For the text-containing cell, return its midpoint in (X, Y) coordinate format. 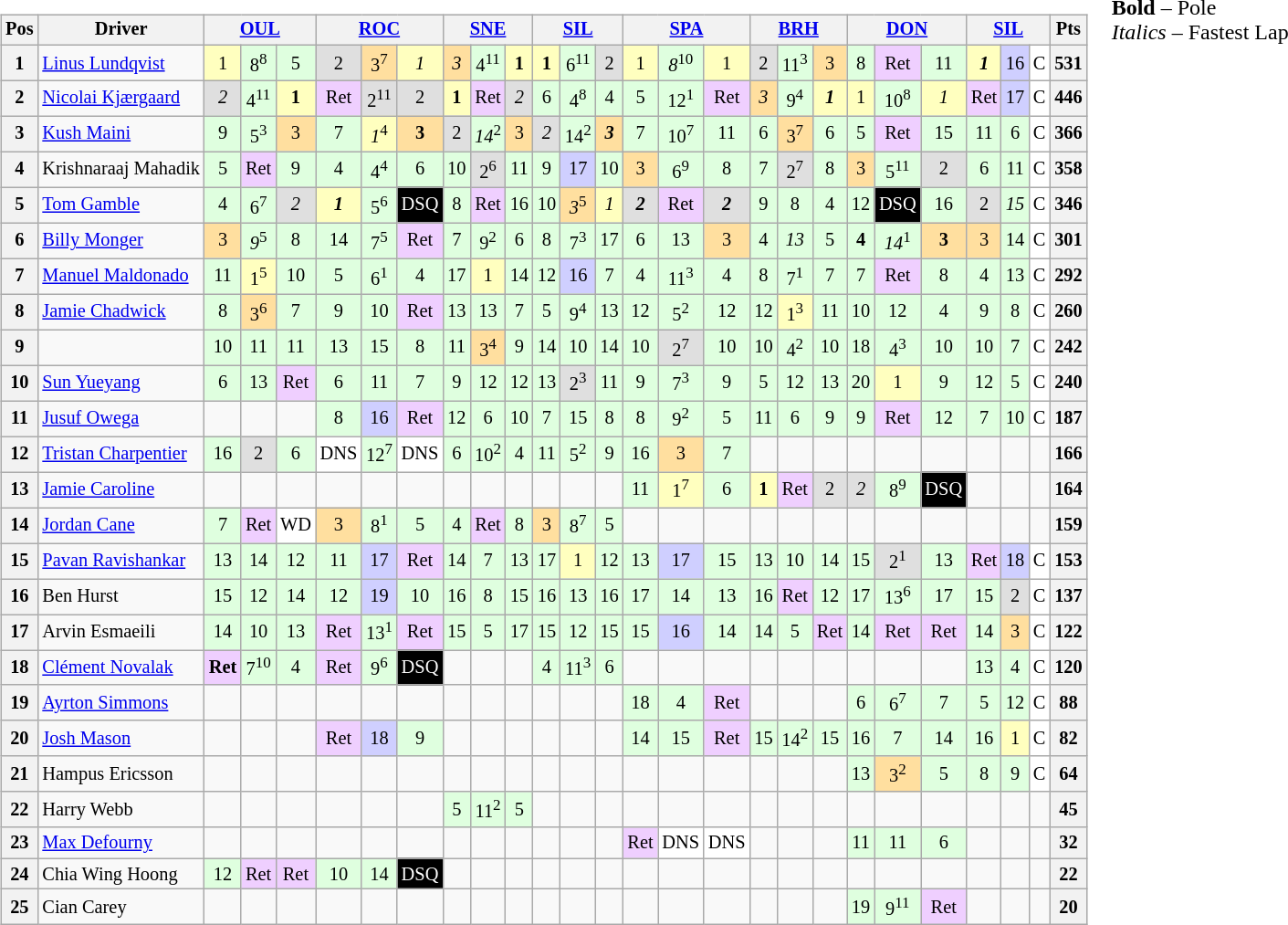
153 (1068, 561)
Ayrton Simmons (120, 703)
36 (258, 312)
Sun Yueyang (120, 384)
82 (1068, 738)
107 (680, 133)
ROC (380, 30)
81 (380, 526)
96 (380, 668)
Tristan Charpentier (120, 455)
710 (258, 668)
242 (1068, 347)
358 (1068, 170)
Nicolai Kjærgaard (120, 99)
35 (579, 205)
Arvin Esmaeili (120, 632)
Jamie Chadwick (120, 312)
42 (794, 347)
141 (897, 241)
Jusuf Owega (120, 418)
136 (897, 597)
45 (1068, 809)
112 (487, 809)
810 (680, 62)
24 (19, 874)
Tom Gamble (120, 205)
SNE (487, 30)
75 (380, 241)
89 (897, 489)
56 (380, 205)
346 (1068, 205)
531 (1068, 62)
121 (680, 99)
71 (794, 276)
64 (1068, 774)
BRH (798, 30)
301 (1068, 241)
Josh Mason (120, 738)
WD (296, 526)
240 (1068, 384)
108 (897, 99)
48 (579, 99)
87 (579, 526)
131 (380, 632)
Billy Monger (120, 241)
127 (380, 455)
Driver (120, 30)
Krishnaraaj Mahadik (120, 170)
187 (1068, 418)
Linus Lundqvist (120, 62)
511 (897, 170)
34 (487, 347)
61 (380, 276)
Pavan Ravishankar (120, 561)
Clément Novalak (120, 668)
26 (487, 170)
292 (1068, 276)
Jamie Caroline (120, 489)
911 (897, 908)
102 (487, 455)
Chia Wing Hoong (120, 874)
446 (1068, 99)
Kush Maini (120, 133)
Pos (19, 30)
Manuel Maldonado (120, 276)
122 (1068, 632)
53 (258, 133)
95 (258, 241)
44 (380, 170)
Pts (1068, 30)
Jordan Cane (120, 526)
159 (1068, 526)
69 (680, 170)
611 (579, 62)
166 (1068, 455)
137 (1068, 597)
Ben Hurst (120, 597)
25 (19, 908)
OUL (260, 30)
Hampus Ericsson (120, 774)
Cian Carey (120, 908)
Harry Webb (120, 809)
Max Defourny (120, 843)
SPA (686, 30)
260 (1068, 312)
120 (1068, 668)
164 (1068, 489)
366 (1068, 133)
211 (380, 99)
43 (897, 347)
DON (907, 30)
